Provide the (X, Y) coordinate of the cell's center where the given text is located.  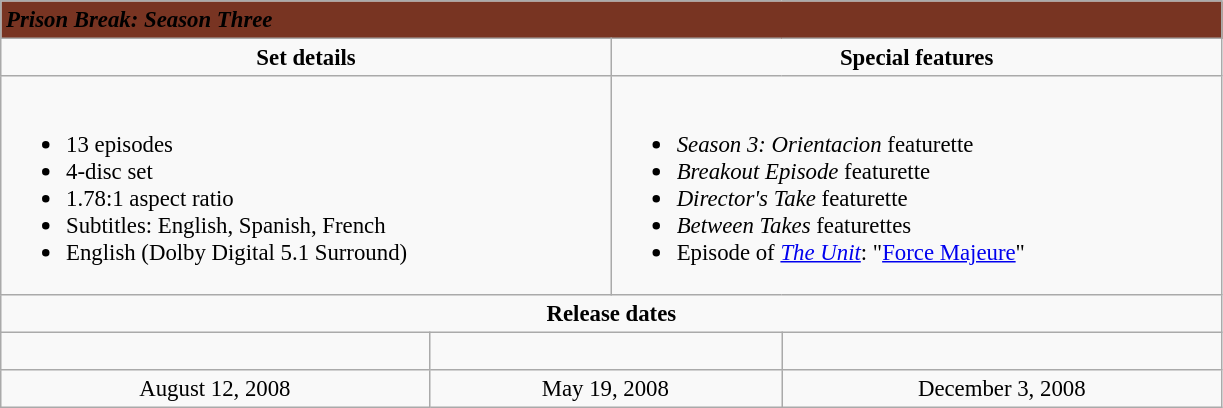
13 episodes4-disc set1.78:1 aspect ratioSubtitles: English, Spanish, FrenchEnglish (Dolby Digital 5.1 Surround) (306, 185)
Season 3: Orientacion featuretteBreakout Episode featuretteDirector's Take featuretteBetween Takes featurettesEpisode of The Unit: "Force Majeure" (916, 185)
Release dates (612, 313)
December 3, 2008 (1002, 388)
August 12, 2008 (215, 388)
Prison Break: Season Three (612, 20)
Set details (306, 58)
Special features (916, 58)
May 19, 2008 (606, 388)
